Capture the cell that displays the provided text and extract its [x, y] central coordinate. 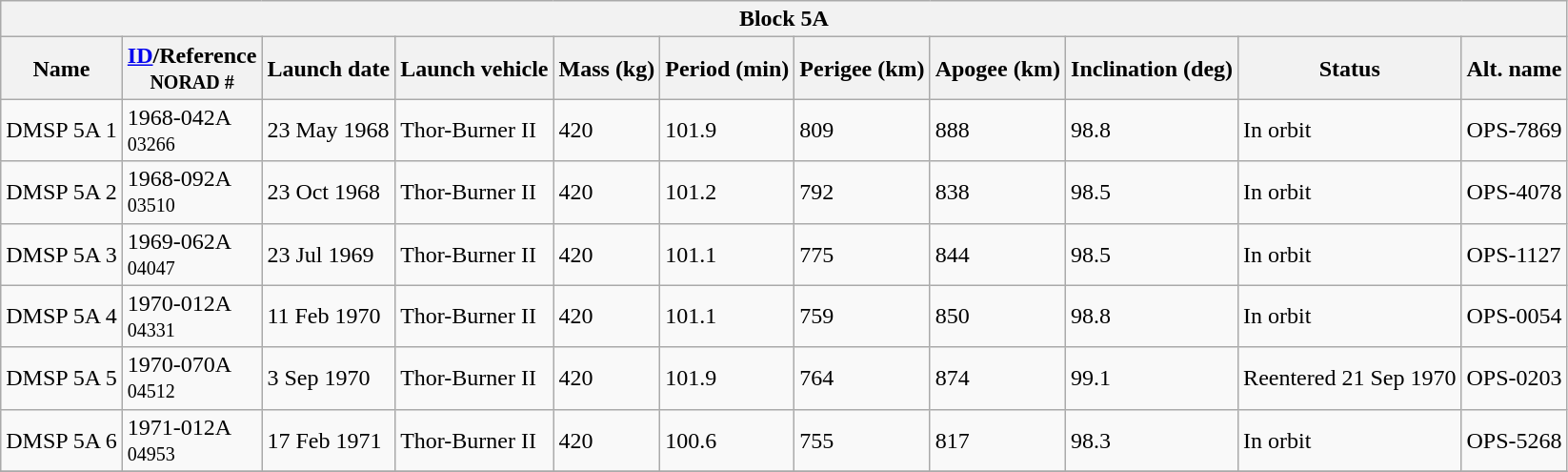
100.6 [728, 441]
23 Oct 1968 [329, 193]
DMSP 5A 4 [62, 317]
1968-092A03510 [192, 193]
17 Feb 1971 [329, 441]
888 [997, 130]
DMSP 5A 1 [62, 130]
Block 5A [784, 19]
874 [997, 378]
838 [997, 193]
Apogee (km) [997, 69]
3 Sep 1970 [329, 378]
OPS-0054 [1515, 317]
Mass (kg) [607, 69]
OPS-0203 [1515, 378]
DMSP 5A 6 [62, 441]
Alt. name [1515, 69]
OPS-4078 [1515, 193]
Name [62, 69]
DMSP 5A 5 [62, 378]
Inclination (deg) [1153, 69]
23 Jul 1969 [329, 254]
764 [862, 378]
792 [862, 193]
98.3 [1153, 441]
Launch date [329, 69]
OPS-7869 [1515, 130]
1970-070A04512 [192, 378]
775 [862, 254]
850 [997, 317]
Period (min) [728, 69]
ID/ReferenceNORAD # [192, 69]
759 [862, 317]
1968-042A03266 [192, 130]
11 Feb 1970 [329, 317]
DMSP 5A 2 [62, 193]
809 [862, 130]
1969-062A04047 [192, 254]
OPS-1127 [1515, 254]
Launch vehicle [474, 69]
Reentered 21 Sep 1970 [1350, 378]
OPS-5268 [1515, 441]
Perigee (km) [862, 69]
23 May 1968 [329, 130]
755 [862, 441]
1970-012A04331 [192, 317]
99.1 [1153, 378]
817 [997, 441]
101.2 [728, 193]
DMSP 5A 3 [62, 254]
1971-012A04953 [192, 441]
Status [1350, 69]
844 [997, 254]
